Search for the cell housing the specified text and yield its [x, y] center coordinate. 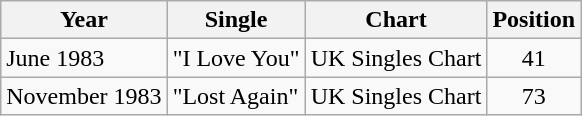
"Lost Again" [236, 96]
73 [534, 96]
Year [84, 20]
Single [236, 20]
November 1983 [84, 96]
"I Love You" [236, 58]
41 [534, 58]
Position [534, 20]
Chart [396, 20]
June 1983 [84, 58]
